Search for the cell housing the specified text and yield its (x, y) center coordinate. 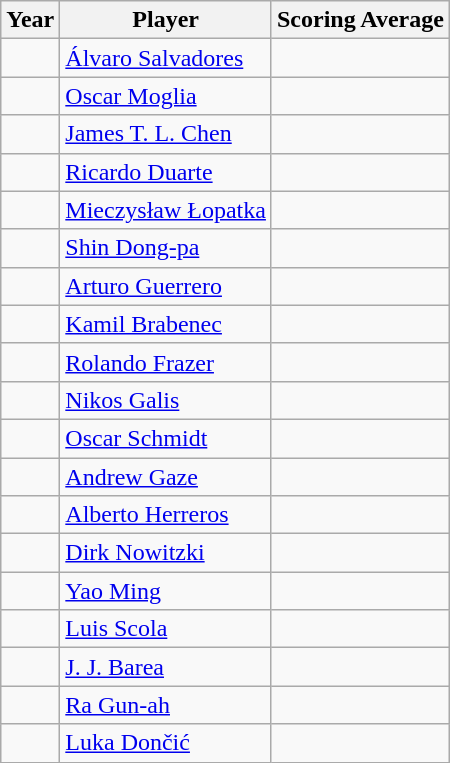
Dirk Nowitzki (166, 553)
Álvaro Salvadores (166, 58)
Scoring Average (360, 20)
Year (30, 20)
James T. L. Chen (166, 134)
J. J. Barea (166, 667)
Rolando Frazer (166, 362)
Nikos Galis (166, 400)
Arturo Guerrero (166, 286)
Kamil Brabenec (166, 324)
Ricardo Duarte (166, 172)
Yao Ming (166, 591)
Oscar Moglia (166, 96)
Mieczysław Łopatka (166, 210)
Oscar Schmidt (166, 438)
Player (166, 20)
Andrew Gaze (166, 477)
Luis Scola (166, 629)
Alberto Herreros (166, 515)
Shin Dong-pa (166, 248)
Ra Gun-ah (166, 705)
Luka Dončić (166, 743)
